Provide the [x, y] coordinate of the cell's center where the given text is located.  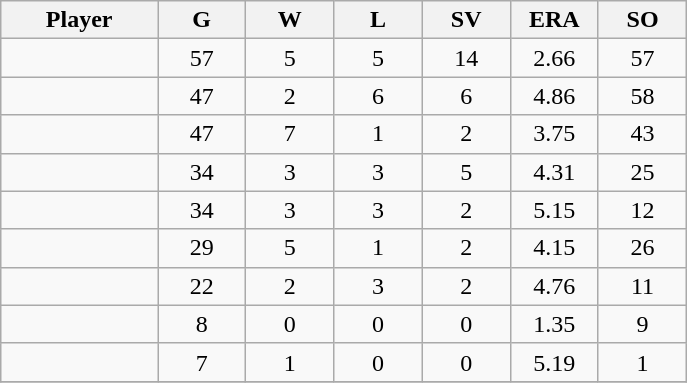
L [378, 20]
14 [466, 58]
4.15 [554, 248]
4.76 [554, 286]
SO [642, 20]
G [202, 20]
Player [80, 20]
58 [642, 96]
2.66 [554, 58]
8 [202, 324]
3.75 [554, 134]
5.15 [554, 210]
4.86 [554, 96]
25 [642, 172]
22 [202, 286]
9 [642, 324]
12 [642, 210]
29 [202, 248]
43 [642, 134]
4.31 [554, 172]
W [290, 20]
SV [466, 20]
ERA [554, 20]
11 [642, 286]
1.35 [554, 324]
5.19 [554, 362]
26 [642, 248]
